Locate the cell with the specified text and output its (x, y) center coordinate. 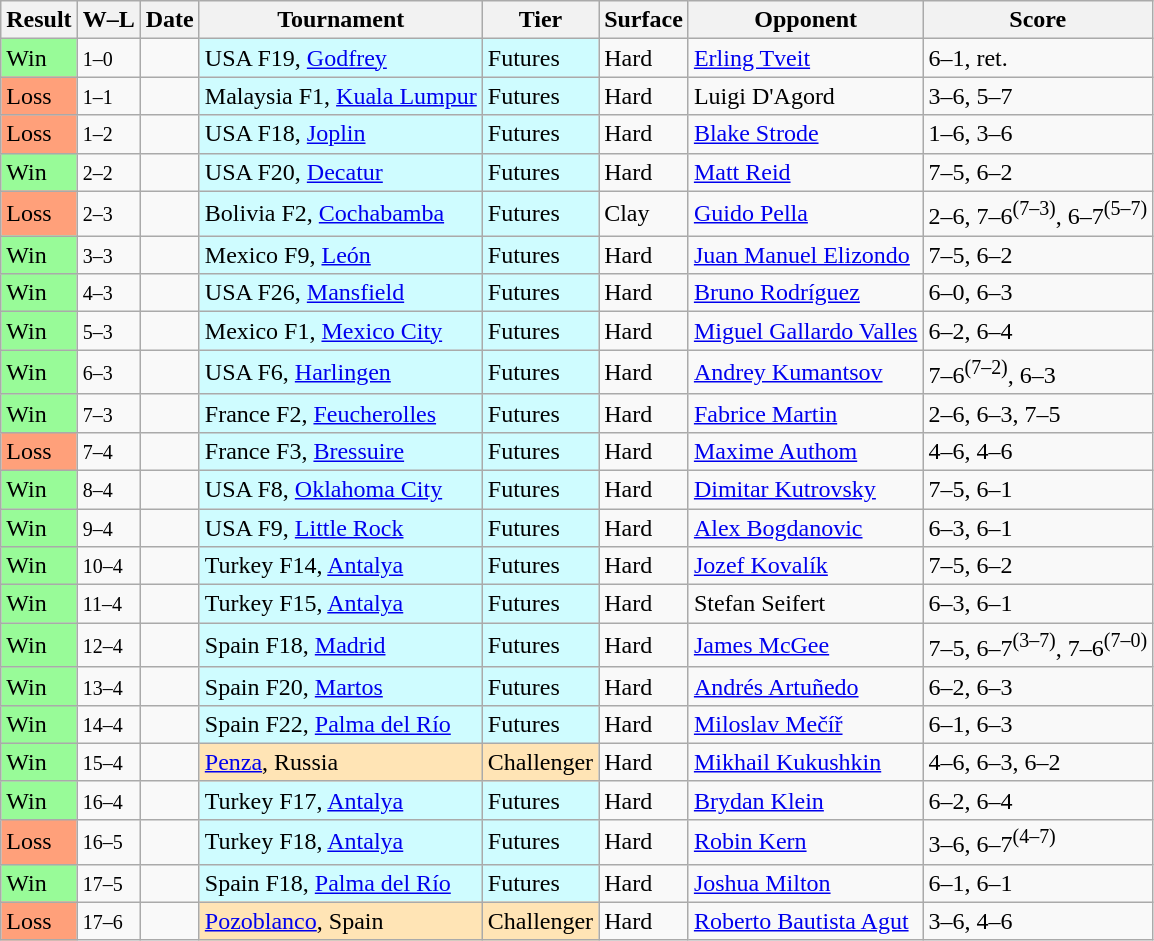
Andrey Kumantsov (806, 372)
12–4 (108, 646)
Alex Bogdanovic (806, 528)
Surface (644, 20)
16–4 (108, 800)
2–6, 7–6(7–3), 6–7(5–7) (1038, 214)
3–6, 4–6 (1038, 921)
Matt Reid (806, 172)
Bolivia F2, Cochabamba (340, 214)
Penza, Russia (340, 762)
7–6(7–2), 6–3 (1038, 372)
Turkey F18, Antalya (340, 842)
Brydan Klein (806, 800)
Joshua Milton (806, 883)
Robin Kern (806, 842)
7–3 (108, 413)
USA F18, Joplin (340, 134)
2–2 (108, 172)
Miguel Gallardo Valles (806, 331)
Mexico F9, León (340, 255)
10–4 (108, 566)
7–5, 6–1 (1038, 489)
2–6, 6–3, 7–5 (1038, 413)
4–3 (108, 293)
USA F8, Oklahoma City (340, 489)
Score (1038, 20)
16–5 (108, 842)
France F2, Feucherolles (340, 413)
4–6, 6–3, 6–2 (1038, 762)
Spain F18, Palma del Río (340, 883)
13–4 (108, 686)
Malaysia F1, Kuala Lumpur (340, 96)
Luigi D'Agord (806, 96)
Erling Tveit (806, 58)
15–4 (108, 762)
USA F6, Harlingen (340, 372)
6–1, ret. (1038, 58)
17–6 (108, 921)
Spain F20, Martos (340, 686)
Juan Manuel Elizondo (806, 255)
3–6, 6–7(4–7) (1038, 842)
Turkey F14, Antalya (340, 566)
4–6, 4–6 (1038, 451)
Spain F18, Madrid (340, 646)
James McGee (806, 646)
7–4 (108, 451)
Dimitar Kutrovsky (806, 489)
Jozef Kovalík (806, 566)
Miloslav Mečíř (806, 724)
9–4 (108, 528)
1–2 (108, 134)
6–0, 6–3 (1038, 293)
1–0 (108, 58)
Spain F22, Palma del Río (340, 724)
Tier (540, 20)
5–3 (108, 331)
USA F20, Decatur (340, 172)
6–1, 6–1 (1038, 883)
3–3 (108, 255)
1–6, 3–6 (1038, 134)
Turkey F17, Antalya (340, 800)
Clay (644, 214)
8–4 (108, 489)
Stefan Seifert (806, 604)
Roberto Bautista Agut (806, 921)
6–2, 6–3 (1038, 686)
USA F9, Little Rock (340, 528)
Blake Strode (806, 134)
France F3, Bressuire (340, 451)
Tournament (340, 20)
Guido Pella (806, 214)
Date (170, 20)
11–4 (108, 604)
6–3 (108, 372)
7–5, 6–7(3–7), 7–6(7–0) (1038, 646)
Mexico F1, Mexico City (340, 331)
Result (39, 20)
1–1 (108, 96)
Fabrice Martin (806, 413)
6–1, 6–3 (1038, 724)
2–3 (108, 214)
USA F19, Godfrey (340, 58)
USA F26, Mansfield (340, 293)
Opponent (806, 20)
W–L (108, 20)
14–4 (108, 724)
Pozoblanco, Spain (340, 921)
3–6, 5–7 (1038, 96)
Andrés Artuñedo (806, 686)
17–5 (108, 883)
Bruno Rodríguez (806, 293)
Maxime Authom (806, 451)
Mikhail Kukushkin (806, 762)
Turkey F15, Antalya (340, 604)
